Determine the (x, y) coordinate at the center of the cell enclosing the given text.  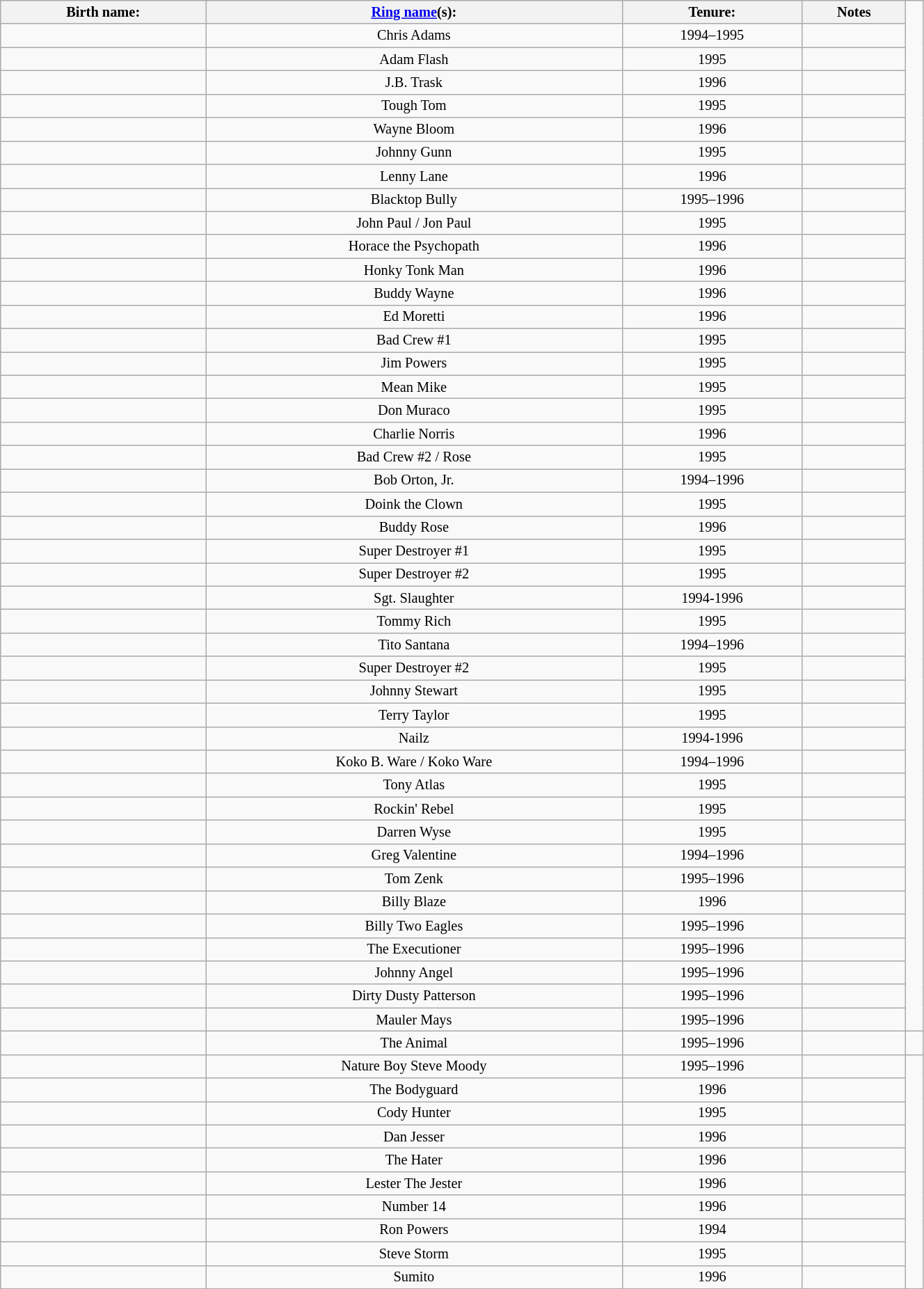
Johnny Gunn (414, 152)
Notes (854, 12)
Ring name(s): (414, 12)
Tony Atlas (414, 785)
Charlie Norris (414, 434)
Bad Crew #2 / Rose (414, 457)
J.B. Trask (414, 82)
Dan Jesser (414, 1137)
Bob Orton, Jr. (414, 480)
The Bodyguard (414, 1090)
Birth name: (103, 12)
1994–1995 (712, 35)
Chris Adams (414, 35)
Billy Blaze (414, 902)
Lenny Lane (414, 176)
Dirty Dusty Patterson (414, 996)
Mean Mike (414, 387)
Johnny Angel (414, 972)
Honky Tonk Man (414, 270)
Number 14 (414, 1207)
Greg Valentine (414, 855)
Rockin' Rebel (414, 809)
Tenure: (712, 12)
John Paul / Jon Paul (414, 223)
The Animal (414, 1043)
Sgt. Slaughter (414, 598)
Buddy Wayne (414, 293)
Super Destroyer #1 (414, 551)
Tom Zenk (414, 879)
Mauler Mays (414, 1020)
Don Muraco (414, 410)
The Executioner (414, 949)
Wayne Bloom (414, 129)
Blacktop Bully (414, 200)
Cody Hunter (414, 1113)
Steve Storm (414, 1254)
Johnny Stewart (414, 691)
Horace the Psychopath (414, 246)
Jim Powers (414, 363)
Nature Boy Steve Moody (414, 1066)
Koko B. Ware / Koko Ware (414, 761)
Tough Tom (414, 106)
Doink the Clown (414, 504)
The Hater (414, 1160)
Nailz (414, 738)
Bad Crew #1 (414, 340)
1994 (712, 1230)
Ron Powers (414, 1230)
Darren Wyse (414, 832)
Tito Santana (414, 644)
Lester The Jester (414, 1183)
Sumito (414, 1277)
Tommy Rich (414, 621)
Billy Two Eagles (414, 926)
Terry Taylor (414, 715)
Adam Flash (414, 59)
Ed Moretti (414, 317)
Buddy Rose (414, 528)
